For the text-containing cell, return its midpoint in (X, Y) coordinate format. 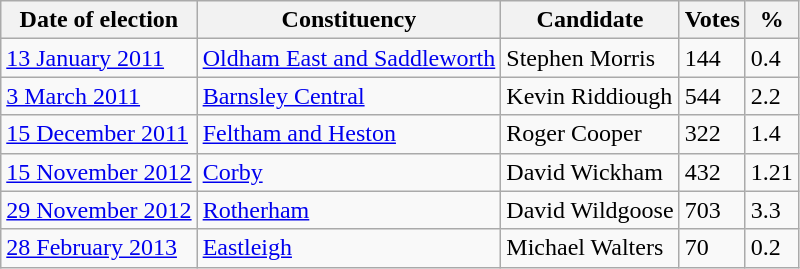
2.2 (772, 96)
703 (712, 210)
Corby (349, 172)
322 (712, 134)
Date of election (99, 20)
Oldham East and Saddleworth (349, 58)
13 January 2011 (99, 58)
1.4 (772, 134)
% (772, 20)
Kevin Riddiough (590, 96)
432 (712, 172)
David Wickham (590, 172)
Constituency (349, 20)
3 March 2011 (99, 96)
Rotherham (349, 210)
Candidate (590, 20)
Michael Walters (590, 248)
1.21 (772, 172)
3.3 (772, 210)
0.4 (772, 58)
Stephen Morris (590, 58)
Barnsley Central (349, 96)
0.2 (772, 248)
144 (712, 58)
15 December 2011 (99, 134)
Feltham and Heston (349, 134)
15 November 2012 (99, 172)
Roger Cooper (590, 134)
Votes (712, 20)
28 February 2013 (99, 248)
29 November 2012 (99, 210)
David Wildgoose (590, 210)
70 (712, 248)
Eastleigh (349, 248)
544 (712, 96)
